Capture the cell that displays the provided text and extract its [x, y] central coordinate. 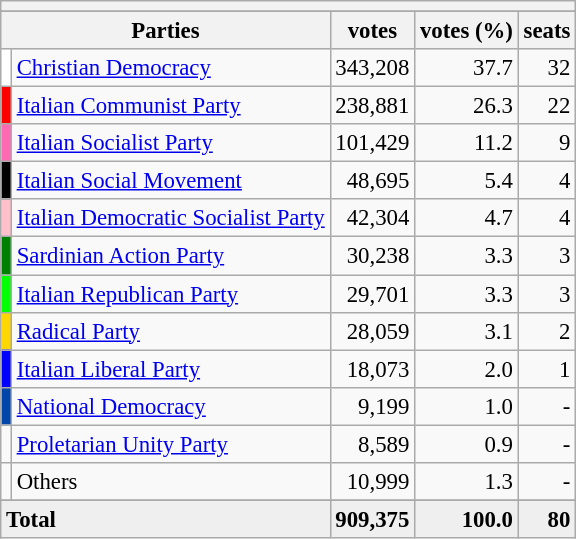
Parties [166, 31]
343,208 [372, 68]
Italian Democratic Socialist Party [170, 219]
22 [546, 106]
Sardinian Action Party [170, 256]
238,881 [372, 106]
42,304 [372, 219]
28,059 [372, 331]
votes (%) [467, 31]
2.0 [467, 369]
3.1 [467, 331]
Italian Republican Party [170, 294]
9,199 [372, 406]
Proletarian Unity Party [170, 444]
Christian Democracy [170, 68]
80 [546, 519]
Italian Communist Party [170, 106]
1.0 [467, 406]
26.3 [467, 106]
Others [170, 482]
9 [546, 143]
8,589 [372, 444]
votes [372, 31]
48,695 [372, 181]
0.9 [467, 444]
101,429 [372, 143]
1.3 [467, 482]
30,238 [372, 256]
Italian Liberal Party [170, 369]
10,999 [372, 482]
29,701 [372, 294]
2 [546, 331]
909,375 [372, 519]
4.7 [467, 219]
Total [166, 519]
Radical Party [170, 331]
11.2 [467, 143]
18,073 [372, 369]
National Democracy [170, 406]
37.7 [467, 68]
5.4 [467, 181]
100.0 [467, 519]
32 [546, 68]
Italian Social Movement [170, 181]
seats [546, 31]
1 [546, 369]
Italian Socialist Party [170, 143]
